Detect which cell encompasses the target text, then output its [x, y] center coordinate. 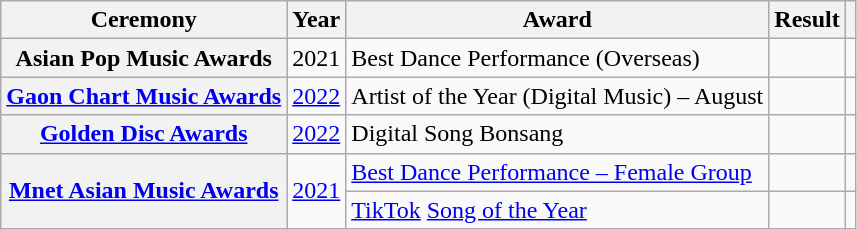
Artist of the Year (Digital Music) – August [558, 96]
Mnet Asian Music Awards [144, 191]
TikTok Song of the Year [558, 210]
Best Dance Performance – Female Group [558, 172]
Asian Pop Music Awards [144, 58]
Result [807, 20]
Year [316, 20]
Award [558, 20]
Gaon Chart Music Awards [144, 96]
Golden Disc Awards [144, 134]
Ceremony [144, 20]
Digital Song Bonsang [558, 134]
Best Dance Performance (Overseas) [558, 58]
